Output the [X, Y] coordinate of the center of the cell containing the given text.  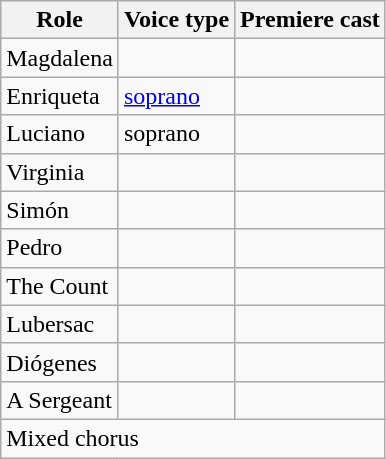
Voice type [176, 20]
Luciano [60, 134]
Mixed chorus [194, 438]
Simón [60, 210]
Role [60, 20]
Enriqueta [60, 96]
Pedro [60, 248]
Virginia [60, 172]
Premiere cast [310, 20]
Diógenes [60, 362]
Lubersac [60, 324]
The Count [60, 286]
Magdalena [60, 58]
A Sergeant [60, 400]
